Extract the [X, Y] coordinate from the center of the cell holding the provided text.  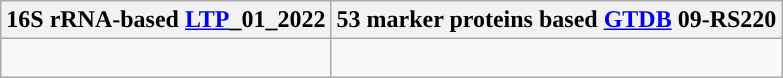
53 marker proteins based GTDB 09-RS220 [556, 20]
16S rRNA-based LTP_01_2022 [166, 20]
